For the text-containing cell, return its midpoint in [X, Y] coordinate format. 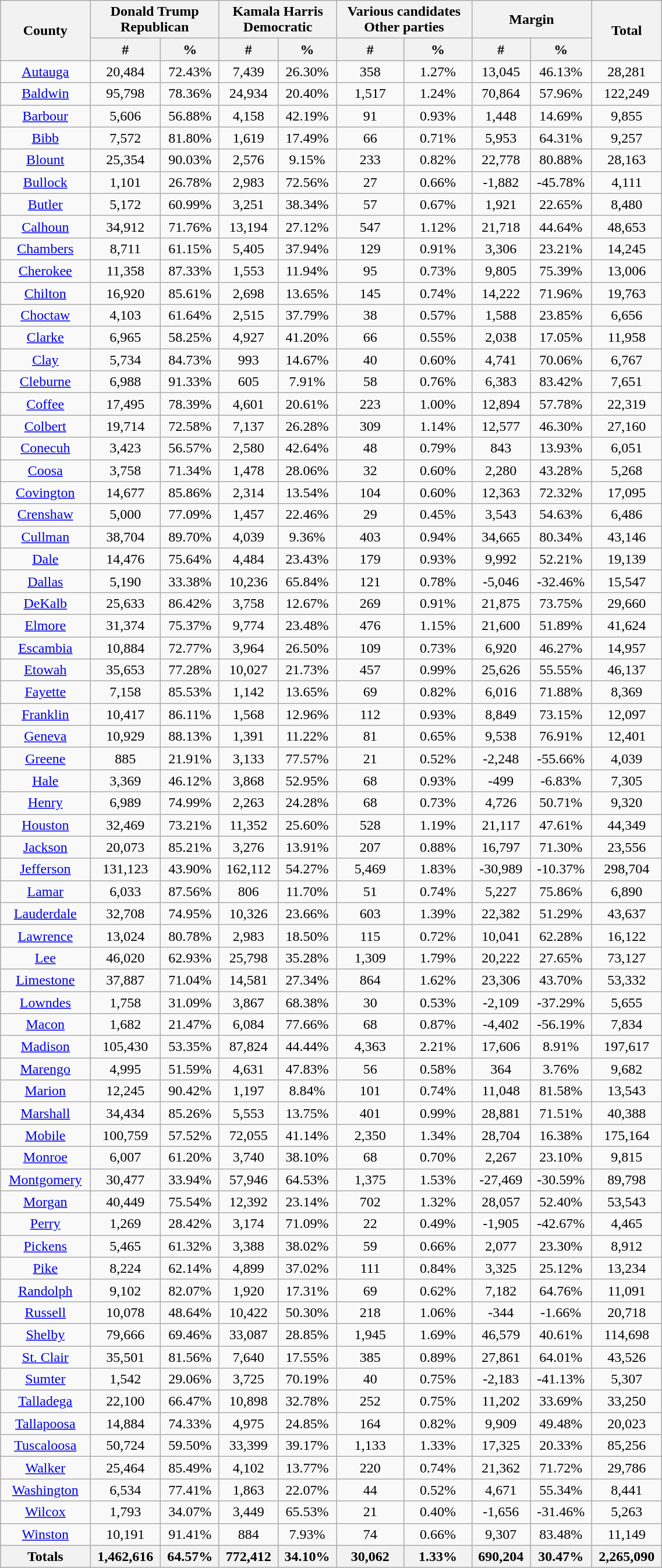
1,568 [248, 714]
46,137 [626, 670]
2,077 [501, 1246]
Dale [45, 559]
57.78% [561, 404]
Jackson [45, 847]
70.06% [561, 360]
40,449 [126, 1202]
10,041 [501, 936]
Randolph [45, 1290]
7,305 [626, 781]
1,478 [248, 470]
175,164 [626, 1135]
358 [370, 72]
57.52% [190, 1135]
3,449 [248, 1512]
71.09% [307, 1224]
43.70% [561, 980]
14,245 [626, 249]
85.49% [190, 1468]
61.64% [190, 316]
4,158 [248, 116]
547 [370, 226]
43,637 [626, 914]
14.69% [561, 116]
5,190 [126, 581]
11,358 [126, 271]
22.46% [307, 515]
131,123 [126, 869]
5,469 [370, 869]
0.65% [438, 737]
Totals [45, 1556]
3,276 [248, 847]
20,023 [626, 1424]
Margin [532, 20]
Coosa [45, 470]
4,671 [501, 1490]
0.84% [438, 1268]
-2,183 [501, 1379]
Blount [45, 160]
70,864 [501, 94]
-45.78% [561, 182]
34,665 [501, 537]
20,073 [126, 847]
0.55% [438, 338]
17.55% [307, 1357]
85,256 [626, 1446]
179 [370, 559]
43,526 [626, 1357]
1.39% [438, 914]
5,172 [126, 204]
-344 [501, 1312]
252 [370, 1401]
4,103 [126, 316]
218 [370, 1312]
1,863 [248, 1490]
87,824 [248, 1047]
0.53% [438, 1002]
6,033 [126, 891]
2,576 [248, 160]
11,202 [501, 1401]
9,257 [626, 138]
21,875 [501, 603]
33.69% [561, 1401]
9,855 [626, 116]
1.53% [438, 1180]
364 [501, 1069]
71.96% [561, 293]
8.91% [561, 1047]
0.57% [438, 316]
8,480 [626, 204]
2,350 [370, 1135]
13.54% [307, 493]
1.69% [438, 1335]
22,382 [501, 914]
Elmore [45, 625]
80.78% [190, 936]
38.02% [307, 1246]
1.00% [438, 404]
3,174 [248, 1224]
88.13% [190, 737]
64.01% [561, 1357]
-32.46% [561, 581]
Winston [45, 1534]
27 [370, 182]
43.28% [561, 470]
14.67% [307, 360]
50.30% [307, 1312]
52.40% [561, 1202]
38 [370, 316]
5,268 [626, 470]
25.12% [561, 1268]
129 [370, 249]
48 [370, 448]
86.11% [190, 714]
85.21% [190, 847]
Donald TrumpRepublican [155, 20]
53,332 [626, 980]
Talladega [45, 1401]
33,250 [626, 1401]
9,909 [501, 1424]
84.73% [190, 360]
54.27% [307, 869]
1.15% [438, 625]
-5,046 [501, 581]
85.61% [190, 293]
59.50% [190, 1446]
40,388 [626, 1113]
5,227 [501, 891]
14,957 [626, 648]
6,486 [626, 515]
Mobile [45, 1135]
59 [370, 1246]
Conecuh [45, 448]
-55.66% [561, 759]
-56.19% [561, 1025]
2,280 [501, 470]
50,724 [126, 1446]
15,547 [626, 581]
33,087 [248, 1335]
145 [370, 293]
7,158 [126, 692]
22,100 [126, 1401]
80.88% [561, 160]
Monroe [45, 1158]
75.86% [561, 891]
1,448 [501, 116]
32.78% [307, 1401]
Chilton [45, 293]
0.72% [438, 936]
3,133 [248, 759]
St. Clair [45, 1357]
77.28% [190, 670]
41,624 [626, 625]
1.34% [438, 1135]
23.43% [307, 559]
4,927 [248, 338]
8,849 [501, 714]
Choctaw [45, 316]
10,898 [248, 1401]
1,921 [501, 204]
17.31% [307, 1290]
13,045 [501, 72]
21,718 [501, 226]
71.76% [190, 226]
Houston [45, 825]
12,401 [626, 737]
54.63% [561, 515]
17,095 [626, 493]
2,263 [248, 803]
27,160 [626, 426]
122,249 [626, 94]
33,399 [248, 1446]
24.85% [307, 1424]
51.59% [190, 1069]
14,884 [126, 1424]
864 [370, 980]
24,934 [248, 94]
31,374 [126, 625]
2,038 [501, 338]
11,149 [626, 1534]
80.34% [561, 537]
25,354 [126, 160]
5,655 [626, 1002]
23.66% [307, 914]
13,006 [626, 271]
Kamala HarrisDemocratic [277, 20]
6,084 [248, 1025]
51 [370, 891]
17.05% [561, 338]
8.84% [307, 1091]
Crenshaw [45, 515]
Calhoun [45, 226]
21,600 [501, 625]
12,097 [626, 714]
6,920 [501, 648]
21.91% [190, 759]
Coffee [45, 404]
269 [370, 603]
74.95% [190, 914]
55.34% [561, 1490]
28,163 [626, 160]
25,464 [126, 1468]
77.57% [307, 759]
38.34% [307, 204]
100,759 [126, 1135]
1.19% [438, 825]
403 [370, 537]
23,556 [626, 847]
81 [370, 737]
87.56% [190, 891]
Henry [45, 803]
10,929 [126, 737]
4,726 [501, 803]
8,711 [126, 249]
56.57% [190, 448]
1,391 [248, 737]
7,572 [126, 138]
Macon [45, 1025]
Franklin [45, 714]
1,197 [248, 1091]
28.42% [190, 1224]
18.50% [307, 936]
112 [370, 714]
1,758 [126, 1002]
42.64% [307, 448]
89.70% [190, 537]
44,349 [626, 825]
20.61% [307, 404]
16,920 [126, 293]
6,534 [126, 1490]
Tallapoosa [45, 1424]
Jefferson [45, 869]
111 [370, 1268]
25,626 [501, 670]
4,601 [248, 404]
Chambers [45, 249]
46,020 [126, 958]
3,388 [248, 1246]
20,718 [626, 1312]
68.38% [307, 1002]
56 [370, 1069]
105,430 [126, 1047]
6,007 [126, 1158]
401 [370, 1113]
77.41% [190, 1490]
2,267 [501, 1158]
81.58% [561, 1091]
1.32% [438, 1202]
806 [248, 891]
8,441 [626, 1490]
9,774 [248, 625]
3,740 [248, 1158]
33.94% [190, 1180]
23,306 [501, 980]
0.71% [438, 138]
72.32% [561, 493]
9,320 [626, 803]
4,631 [248, 1069]
72.58% [190, 426]
101 [370, 1091]
48,653 [626, 226]
21,362 [501, 1468]
56.88% [190, 116]
28.06% [307, 470]
0.76% [438, 382]
72.77% [190, 648]
52.21% [561, 559]
11.22% [307, 737]
605 [248, 382]
1,375 [370, 1180]
1.83% [438, 869]
32,469 [126, 825]
11.70% [307, 891]
71.04% [190, 980]
Russell [45, 1312]
64.53% [307, 1180]
0.89% [438, 1357]
30.47% [561, 1556]
-1,656 [501, 1512]
Clay [45, 360]
11,958 [626, 338]
Colbert [45, 426]
44 [370, 1490]
91 [370, 116]
10,326 [248, 914]
6,989 [126, 803]
9,682 [626, 1069]
2,580 [248, 448]
County [45, 30]
23.85% [561, 316]
0.40% [438, 1512]
1,142 [248, 692]
13.93% [561, 448]
85.86% [190, 493]
14,476 [126, 559]
993 [248, 360]
Tuscaloosa [45, 1446]
0.79% [438, 448]
-499 [501, 781]
4,102 [248, 1468]
22.07% [307, 1490]
25,633 [126, 603]
60.99% [190, 204]
2,698 [248, 293]
1,945 [370, 1335]
82.07% [190, 1290]
95 [370, 271]
121 [370, 581]
-6.83% [561, 781]
31.09% [190, 1002]
71.34% [190, 470]
1,920 [248, 1290]
6,016 [501, 692]
0.45% [438, 515]
27,861 [501, 1357]
Marion [45, 1091]
32 [370, 470]
44.44% [307, 1047]
28,057 [501, 1202]
52.95% [307, 781]
25,798 [248, 958]
8,224 [126, 1268]
Washington [45, 1490]
884 [248, 1534]
7.93% [307, 1534]
34,434 [126, 1113]
0.58% [438, 1069]
75.39% [561, 271]
29.06% [190, 1379]
Butler [45, 204]
73,127 [626, 958]
70.19% [307, 1379]
1,457 [248, 515]
10,078 [126, 1312]
1,517 [370, 94]
14,581 [248, 980]
197,617 [626, 1047]
220 [370, 1468]
Walker [45, 1468]
10,417 [126, 714]
34.10% [307, 1556]
51.89% [561, 625]
-4,402 [501, 1025]
65.53% [307, 1512]
44.64% [561, 226]
28,704 [501, 1135]
74.33% [190, 1424]
1,269 [126, 1224]
3,423 [126, 448]
Sumter [45, 1379]
3,369 [126, 781]
29,660 [626, 603]
5,606 [126, 116]
17.49% [307, 138]
90.03% [190, 160]
DeKalb [45, 603]
30 [370, 1002]
3,251 [248, 204]
37.02% [307, 1268]
3,867 [248, 1002]
Greene [45, 759]
19,714 [126, 426]
4,899 [248, 1268]
1,619 [248, 138]
Geneva [45, 737]
690,204 [501, 1556]
40.61% [561, 1335]
74.99% [190, 803]
2,515 [248, 316]
1,542 [126, 1379]
3,964 [248, 648]
25.60% [307, 825]
309 [370, 426]
528 [370, 825]
9,538 [501, 737]
34.07% [190, 1512]
Marshall [45, 1113]
9,815 [626, 1158]
43.90% [190, 869]
772,412 [248, 1556]
-1,905 [501, 1224]
Bibb [45, 138]
-2,248 [501, 759]
49.48% [561, 1424]
21.47% [190, 1025]
Limestone [45, 980]
46.12% [190, 781]
29 [370, 515]
57,946 [248, 1180]
1,793 [126, 1512]
17,495 [126, 404]
4,363 [370, 1047]
5,000 [126, 515]
6,383 [501, 382]
Fayette [45, 692]
34,912 [126, 226]
65.84% [307, 581]
48.64% [190, 1312]
43,146 [626, 537]
Cullman [45, 537]
6,965 [126, 338]
57.96% [561, 94]
91.33% [190, 382]
41.20% [307, 338]
Lowndes [45, 1002]
1,309 [370, 958]
Shelby [45, 1335]
6,767 [626, 360]
28,881 [501, 1113]
13,194 [248, 226]
42.19% [307, 116]
9.36% [307, 537]
27.34% [307, 980]
1,101 [126, 182]
69.46% [190, 1335]
27.12% [307, 226]
85.53% [190, 692]
5,953 [501, 138]
61.20% [190, 1158]
9,805 [501, 271]
37.94% [307, 249]
843 [501, 448]
Bullock [45, 182]
66.47% [190, 1401]
0.87% [438, 1025]
603 [370, 914]
5,263 [626, 1512]
30,062 [370, 1556]
0.62% [438, 1290]
385 [370, 1357]
Cleburne [45, 382]
22,319 [626, 404]
Baldwin [45, 94]
61.15% [190, 249]
74 [370, 1534]
7,640 [248, 1357]
23.21% [561, 249]
10,884 [126, 648]
28,281 [626, 72]
26.50% [307, 648]
46.30% [561, 426]
83.48% [561, 1534]
7,439 [248, 72]
11,091 [626, 1290]
-27,469 [501, 1180]
58 [370, 382]
17,606 [501, 1047]
10,027 [248, 670]
4,484 [248, 559]
476 [370, 625]
29,786 [626, 1468]
2.21% [438, 1047]
14,222 [501, 293]
Madison [45, 1047]
13.75% [307, 1113]
10,191 [126, 1534]
Etowah [45, 670]
3,868 [248, 781]
57 [370, 204]
47.83% [307, 1069]
95,798 [126, 94]
10,236 [248, 581]
13.77% [307, 1468]
35,501 [126, 1357]
4,995 [126, 1069]
79,666 [126, 1335]
7,137 [248, 426]
207 [370, 847]
90.42% [190, 1091]
28.85% [307, 1335]
Lamar [45, 891]
8,912 [626, 1246]
64.31% [561, 138]
46.13% [561, 72]
41.14% [307, 1135]
12,894 [501, 404]
81.80% [190, 138]
71.88% [561, 692]
5,465 [126, 1246]
4,111 [626, 182]
7,834 [626, 1025]
71.30% [561, 847]
Cherokee [45, 271]
109 [370, 648]
0.49% [438, 1224]
Pike [45, 1268]
3,306 [501, 249]
78.36% [190, 94]
11.94% [307, 271]
22 [370, 1224]
72,055 [248, 1135]
13.91% [307, 847]
58.25% [190, 338]
38.10% [307, 1158]
53,543 [626, 1202]
13,024 [126, 936]
12.67% [307, 603]
19,139 [626, 559]
-30.59% [561, 1180]
0.70% [438, 1158]
9,102 [126, 1290]
83.42% [561, 382]
71.72% [561, 1468]
87.33% [190, 271]
16,797 [501, 847]
37,887 [126, 980]
22.65% [561, 204]
2,265,090 [626, 1556]
22,778 [501, 160]
-37.29% [561, 1002]
27.65% [561, 958]
85.26% [190, 1113]
72.43% [190, 72]
702 [370, 1202]
1.79% [438, 958]
4,975 [248, 1424]
30,477 [126, 1180]
Clarke [45, 338]
164 [370, 1424]
6,051 [626, 448]
104 [370, 493]
73.15% [561, 714]
12,363 [501, 493]
7,182 [501, 1290]
12,577 [501, 426]
13,543 [626, 1091]
62.93% [190, 958]
5,307 [626, 1379]
47.61% [561, 825]
1.14% [438, 426]
77.66% [307, 1025]
55.55% [561, 670]
26.78% [190, 182]
-10.37% [561, 869]
8,369 [626, 692]
20.40% [307, 94]
457 [370, 670]
62.28% [561, 936]
23.30% [561, 1246]
115 [370, 936]
91.41% [190, 1534]
16,122 [626, 936]
35.28% [307, 958]
23.14% [307, 1202]
7.91% [307, 382]
223 [370, 404]
78.39% [190, 404]
24.28% [307, 803]
233 [370, 160]
Pickens [45, 1246]
Barbour [45, 116]
0.88% [438, 847]
-1,882 [501, 182]
73.21% [190, 825]
1.06% [438, 1312]
-41.13% [561, 1379]
Montgomery [45, 1180]
Various candidatesOther parties [404, 20]
72.56% [307, 182]
86.42% [190, 603]
-42.67% [561, 1224]
Lawrence [45, 936]
21,117 [501, 825]
3.76% [561, 1069]
1.62% [438, 980]
6,890 [626, 891]
3,325 [501, 1268]
1,462,616 [126, 1556]
1,553 [248, 271]
298,704 [626, 869]
9.15% [307, 160]
-30,989 [501, 869]
9,992 [501, 559]
7,651 [626, 382]
1,588 [501, 316]
32,708 [126, 914]
39.17% [307, 1446]
14,677 [126, 493]
20.33% [561, 1446]
16.38% [561, 1135]
19,763 [626, 293]
Covington [45, 493]
64.57% [190, 1556]
0.94% [438, 537]
12,392 [248, 1202]
75.54% [190, 1202]
51.29% [561, 914]
885 [126, 759]
Perry [45, 1224]
5,553 [248, 1113]
1.27% [438, 72]
Marengo [45, 1069]
61.32% [190, 1246]
64.76% [561, 1290]
89,798 [626, 1180]
Lauderdale [45, 914]
21.73% [307, 670]
53.35% [190, 1047]
9,307 [501, 1534]
1,682 [126, 1025]
81.56% [190, 1357]
62.14% [190, 1268]
20,484 [126, 72]
13,234 [626, 1268]
26.28% [307, 426]
77.09% [190, 515]
37.79% [307, 316]
4,465 [626, 1224]
1.12% [438, 226]
10,422 [248, 1312]
46,579 [501, 1335]
12.96% [307, 714]
46.27% [561, 648]
75.37% [190, 625]
6,988 [126, 382]
5,734 [126, 360]
-1.66% [561, 1312]
33.38% [190, 581]
11,352 [248, 825]
73.75% [561, 603]
23.10% [561, 1158]
Total [626, 30]
71.51% [561, 1113]
38,704 [126, 537]
Hale [45, 781]
Dallas [45, 581]
Wilcox [45, 1512]
6,656 [626, 316]
76.91% [561, 737]
3,543 [501, 515]
2,314 [248, 493]
50.71% [561, 803]
1,133 [370, 1446]
Morgan [45, 1202]
4,741 [501, 360]
12,245 [126, 1091]
Autauga [45, 72]
5,405 [248, 249]
20,222 [501, 958]
114,698 [626, 1335]
35,653 [126, 670]
0.67% [438, 204]
23.48% [307, 625]
75.64% [190, 559]
-31.46% [561, 1512]
0.78% [438, 581]
26.30% [307, 72]
11,048 [501, 1091]
17,325 [501, 1446]
Lee [45, 958]
Escambia [45, 648]
-2,109 [501, 1002]
1.24% [438, 94]
162,112 [248, 869]
3,725 [248, 1379]
